Return the [X, Y] coordinate for the center point of the cell that contains the specified text.  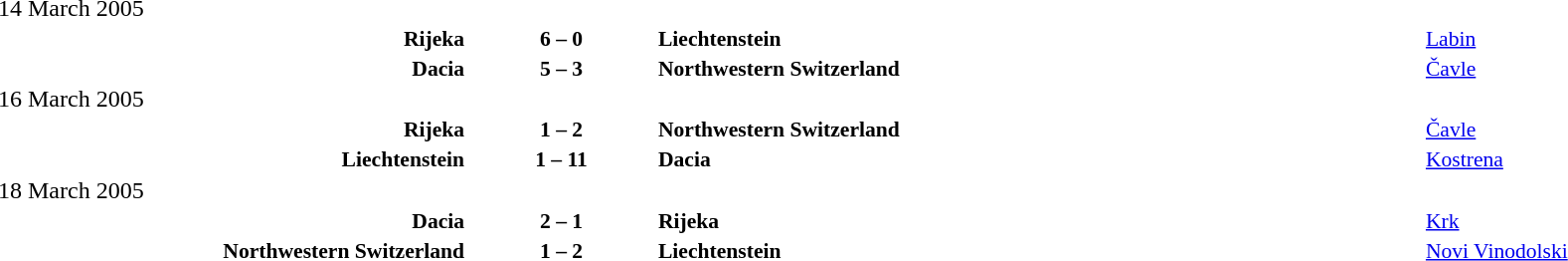
Dacia [1039, 159]
Rijeka [1039, 221]
5 – 3 [561, 68]
6 – 0 [561, 38]
2 – 1 [561, 221]
Liechtenstein [1039, 38]
1 – 11 [561, 159]
1 – 2 [561, 130]
